Output the (X, Y) coordinate of the center of the cell containing the given text.  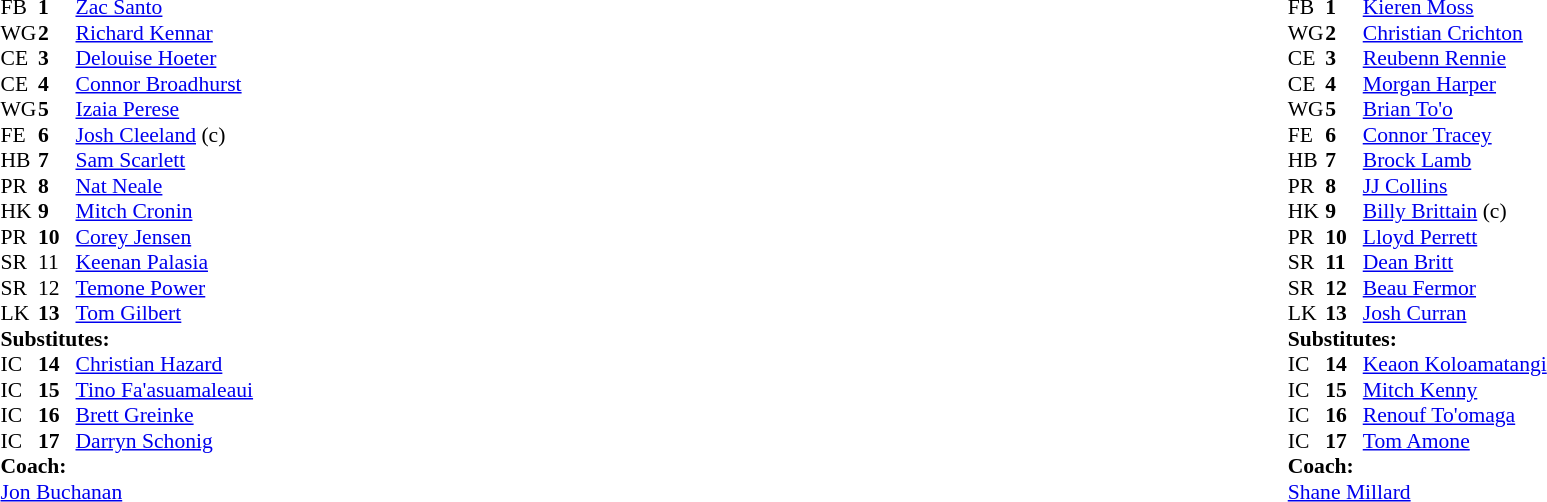
Connor Tracey (1455, 135)
Delouise Hoeter (165, 59)
Reubenn Rennie (1455, 59)
Darryn Schonig (165, 441)
Brian To'o (1455, 109)
Tom Amone (1455, 441)
Lloyd Perrett (1455, 237)
Mitch Cronin (165, 211)
Renouf To'omaga (1455, 415)
Billy Brittain (c) (1455, 211)
Sam Scarlett (165, 161)
Beau Fermor (1455, 288)
Brett Greinke (165, 415)
Dean Britt (1455, 263)
Keaon Koloamatangi (1455, 365)
Nat Neale (165, 186)
Connor Broadhurst (165, 84)
Morgan Harper (1455, 84)
Tino Fa'asuamaleaui (165, 390)
Josh Cleeland (c) (165, 135)
Richard Kennar (165, 33)
Mitch Kenny (1455, 390)
JJ Collins (1455, 186)
Josh Curran (1455, 313)
Brock Lamb (1455, 161)
Izaia Perese (165, 109)
Christian Crichton (1455, 33)
Temone Power (165, 288)
Christian Hazard (165, 365)
Corey Jensen (165, 237)
Tom Gilbert (165, 313)
Keenan Palasia (165, 263)
